Scan for the cell matching the given text and deliver its (x, y) coordinate at center. 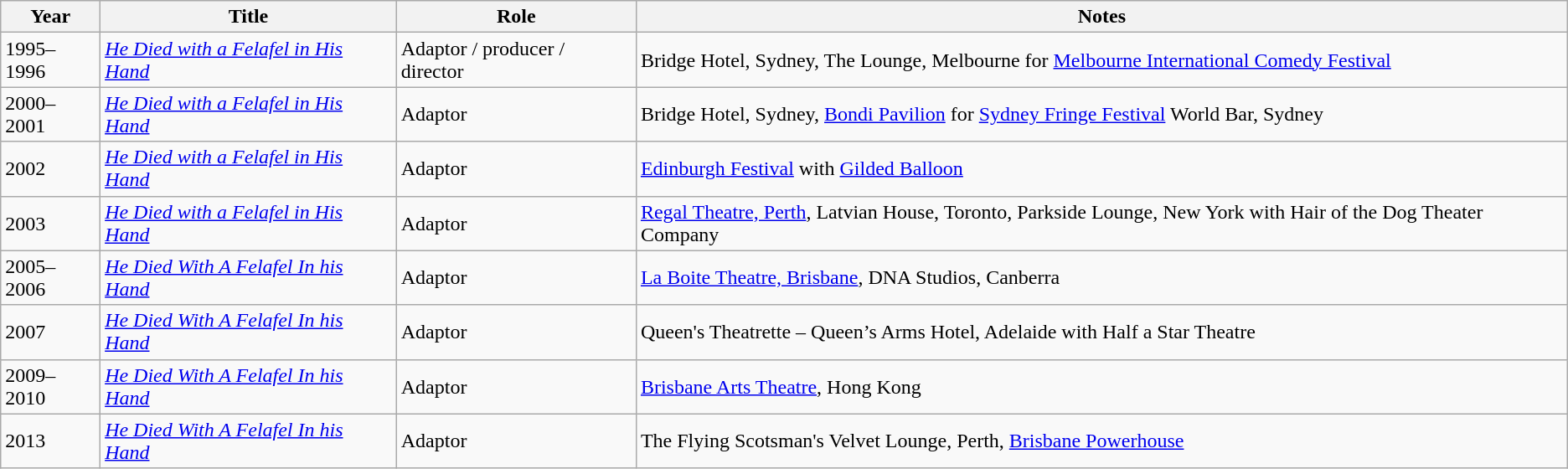
Adaptor / producer / director (516, 60)
Notes (1101, 17)
2003 (50, 223)
Brisbane Arts Theatre, Hong Kong (1101, 387)
2002 (50, 169)
Regal Theatre, Perth, Latvian House, Toronto, Parkside Lounge, New York with Hair of the Dog Theater Company (1101, 223)
2005–2006 (50, 278)
Edinburgh Festival with Gilded Balloon (1101, 169)
Title (249, 17)
Bridge Hotel, Sydney, The Lounge, Melbourne for Melbourne International Comedy Festival (1101, 60)
Year (50, 17)
2007 (50, 332)
Role (516, 17)
The Flying Scotsman's Velvet Lounge, Perth, Brisbane Powerhouse (1101, 441)
2000–2001 (50, 114)
Bridge Hotel, Sydney, Bondi Pavilion for Sydney Fringe Festival World Bar, Sydney (1101, 114)
La Boite Theatre, Brisbane, DNA Studios, Canberra (1101, 278)
2013 (50, 441)
1995–1996 (50, 60)
2009–2010 (50, 387)
Queen's Theatrette – Queen’s Arms Hotel, Adelaide with Half a Star Theatre (1101, 332)
